Search for the cell housing the specified text and yield its (x, y) center coordinate. 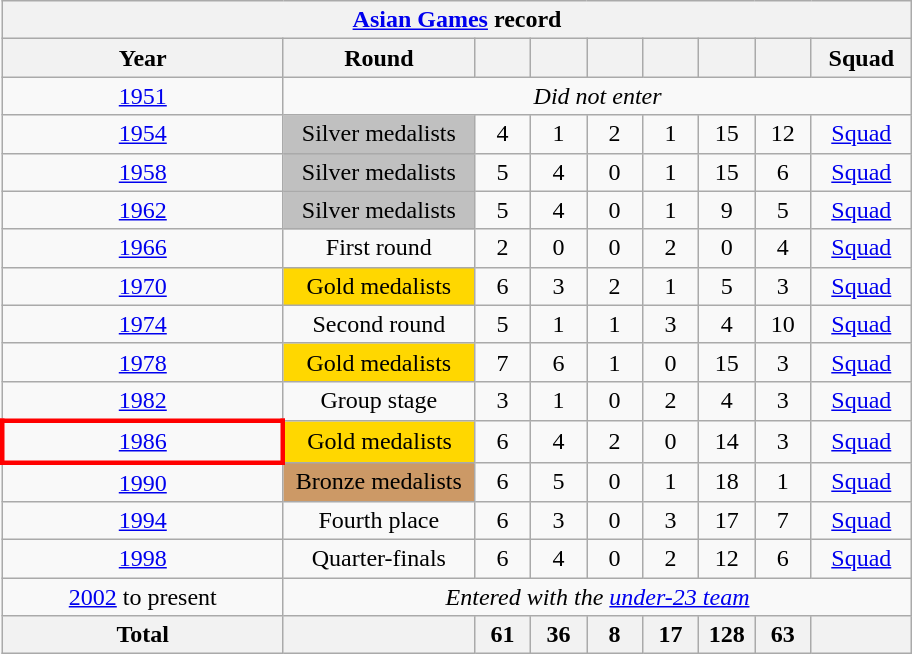
61 (502, 635)
Bronze medalists (378, 482)
1990 (142, 482)
1982 (142, 401)
1951 (142, 96)
1986 (142, 442)
36 (558, 635)
Total (142, 635)
8 (614, 635)
Year (142, 58)
First round (378, 248)
Group stage (378, 401)
Round (378, 58)
1954 (142, 134)
1962 (142, 210)
1970 (142, 286)
1998 (142, 559)
1966 (142, 248)
1978 (142, 362)
Entered with the under-23 team (597, 597)
Did not enter (597, 96)
1958 (142, 172)
18 (727, 482)
Fourth place (378, 521)
Asian Games record (457, 20)
63 (783, 635)
128 (727, 635)
Second round (378, 324)
14 (727, 442)
9 (727, 210)
10 (783, 324)
Quarter-finals (378, 559)
2002 to present (142, 597)
1974 (142, 324)
1994 (142, 521)
